Return (X, Y) of the center of cell containing provided text 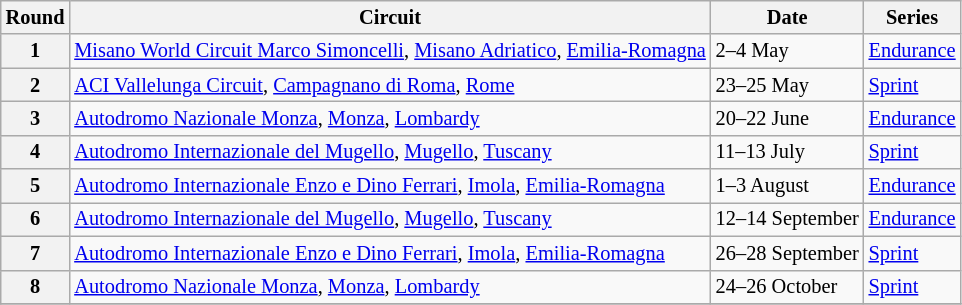
2–4 May (788, 51)
3 (36, 118)
1–3 August (788, 186)
ACI Vallelunga Circuit, Campagnano di Roma, Rome (390, 85)
1 (36, 51)
7 (36, 253)
6 (36, 219)
Series (912, 17)
Circuit (390, 17)
Date (788, 17)
24–26 October (788, 287)
Misano World Circuit Marco Simoncelli, Misano Adriatico, Emilia-Romagna (390, 51)
4 (36, 152)
23–25 May (788, 85)
12–14 September (788, 219)
20–22 June (788, 118)
Round (36, 17)
5 (36, 186)
26–28 September (788, 253)
8 (36, 287)
2 (36, 85)
11–13 July (788, 152)
